Scan for the cell matching the given text and deliver its [x, y] coordinate at center. 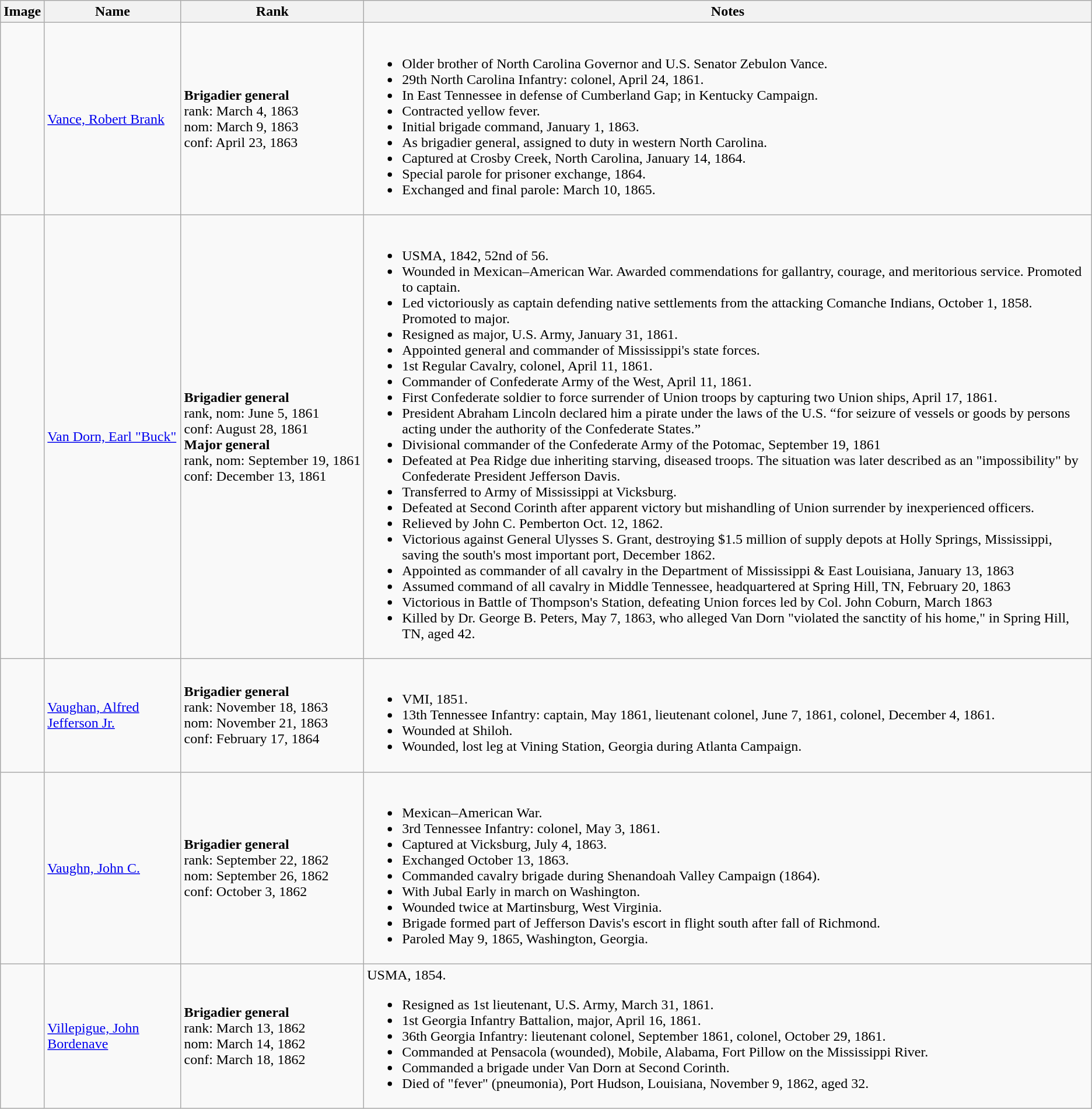
Villepigue, John Bordenave [113, 1036]
Vance, Robert Brank [113, 119]
Brigadier generalrank: November 18, 1863nom: November 21, 1863conf: February 17, 1864 [272, 715]
Brigadier generalrank: March 13, 1862nom: March 14, 1862conf: March 18, 1862 [272, 1036]
Name [113, 12]
Rank [272, 12]
Brigadier generalrank, nom: June 5, 1861conf: August 28, 1861Major generalrank, nom: September 19, 1861conf: December 13, 1861 [272, 436]
Van Dorn, Earl "Buck" [113, 436]
Notes [728, 12]
Brigadier generalrank: March 4, 1863nom: March 9, 1863conf: April 23, 1863 [272, 119]
Brigadier generalrank: September 22, 1862nom: September 26, 1862conf: October 3, 1862 [272, 868]
Vaughan, Alfred Jefferson Jr. [113, 715]
Image [22, 12]
Vaughn, John C. [113, 868]
